Capture the cell that displays the provided text and extract its (x, y) central coordinate. 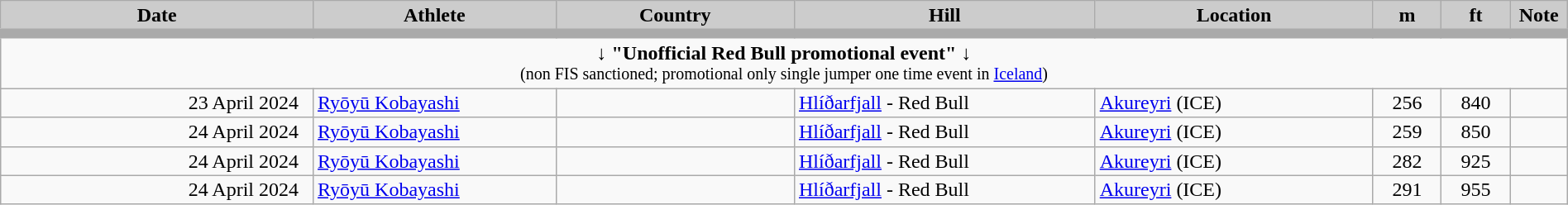
259 (1408, 132)
925 (1475, 160)
Note (1538, 17)
840 (1475, 102)
Athlete (435, 17)
256 (1408, 102)
23 April 2024 (157, 102)
Location (1234, 17)
ft (1475, 17)
Hill (944, 17)
291 (1408, 190)
↓ "Unofficial Red Bull promotional event" ↓(non FIS sanctioned; promotional only single jumper one time event in Iceland) (784, 61)
Country (675, 17)
Date (157, 17)
850 (1475, 132)
282 (1408, 160)
m (1408, 17)
955 (1475, 190)
